From the cell containing the given text, extract its center point as (X, Y) coordinate. 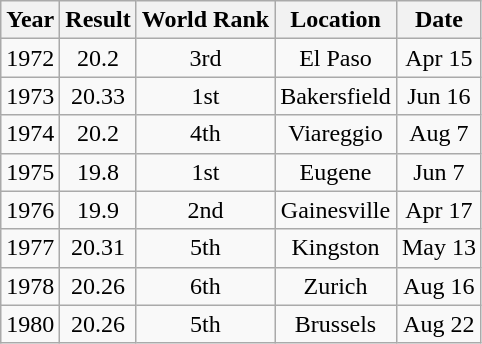
Apr 17 (438, 210)
Location (336, 20)
19.8 (98, 172)
May 13 (438, 248)
Aug 16 (438, 286)
Zurich (336, 286)
4th (205, 134)
Year (30, 20)
Bakersfield (336, 96)
Aug 7 (438, 134)
1978 (30, 286)
20.33 (98, 96)
1980 (30, 324)
Result (98, 20)
2nd (205, 210)
Brussels (336, 324)
Viareggio (336, 134)
6th (205, 286)
1974 (30, 134)
El Paso (336, 58)
19.9 (98, 210)
Gainesville (336, 210)
Kingston (336, 248)
1972 (30, 58)
Aug 22 (438, 324)
1975 (30, 172)
1977 (30, 248)
World Rank (205, 20)
Apr 15 (438, 58)
Jun 7 (438, 172)
1973 (30, 96)
3rd (205, 58)
Date (438, 20)
Eugene (336, 172)
Jun 16 (438, 96)
1976 (30, 210)
20.31 (98, 248)
